Capture the cell that displays the provided text and extract its (x, y) central coordinate. 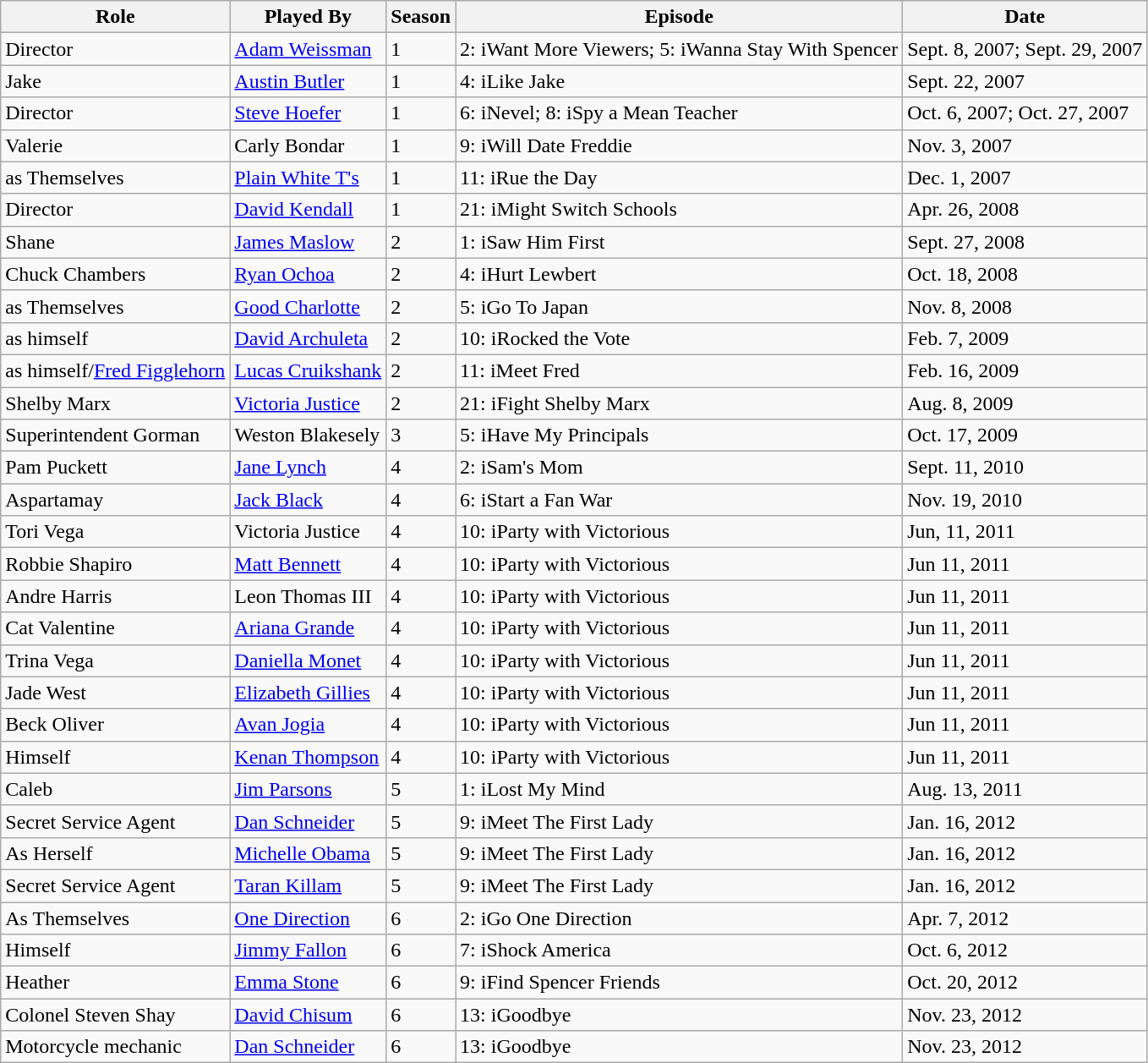
Jimmy Fallon (308, 951)
6: iNevel; 8: iSpy a Mean Teacher (680, 113)
6: iStart a Fan War (680, 500)
9: iWill Date Freddie (680, 145)
2: iSam's Mom (680, 468)
as himself/Fred Figglehorn (115, 370)
Jun, 11, 2011 (1025, 532)
Jim Parsons (308, 789)
5: iGo To Japan (680, 306)
Daniella Monet (308, 660)
David Archuleta (308, 338)
21: iFight Shelby Marx (680, 403)
Aug. 8, 2009 (1025, 403)
Ryan Ochoa (308, 274)
Superintendent Gorman (115, 436)
Leon Thomas III (308, 596)
Emma Stone (308, 983)
Date (1025, 17)
Sept. 22, 2007 (1025, 81)
Adam Weissman (308, 49)
Lucas Cruikshank (308, 370)
Trina Vega (115, 660)
1: iSaw Him First (680, 242)
Avan Jogia (308, 725)
Season (421, 17)
Nov. 3, 2007 (1025, 145)
Feb. 7, 2009 (1025, 338)
Heather (115, 983)
Cat Valentine (115, 628)
Elizabeth Gillies (308, 693)
Good Charlotte (308, 306)
9: iFind Spencer Friends (680, 983)
4: iLike Jake (680, 81)
Jane Lynch (308, 468)
As Themselves (115, 918)
Aug. 13, 2011 (1025, 789)
Motorcycle mechanic (115, 1047)
1: iLost My Mind (680, 789)
5: iHave My Principals (680, 436)
Sept. 27, 2008 (1025, 242)
3 (421, 436)
Nov. 8, 2008 (1025, 306)
7: iShock America (680, 951)
Austin Butler (308, 81)
Played By (308, 17)
Michelle Obama (308, 853)
2: iWant More Viewers; 5: iWanna Stay With Spencer (680, 49)
Oct. 20, 2012 (1025, 983)
Jake (115, 81)
Taran Killam (308, 885)
4: iHurt Lewbert (680, 274)
Role (115, 17)
Valerie (115, 145)
Oct. 6, 2012 (1025, 951)
James Maslow (308, 242)
Weston Blakesely (308, 436)
Colonel Steven Shay (115, 1015)
Ariana Grande (308, 628)
as himself (115, 338)
Dec. 1, 2007 (1025, 178)
Nov. 19, 2010 (1025, 500)
Shelby Marx (115, 403)
Matt Bennett (308, 564)
Andre Harris (115, 596)
Shane (115, 242)
Oct. 6, 2007; Oct. 27, 2007 (1025, 113)
Robbie Shapiro (115, 564)
10: iRocked the Vote (680, 338)
Sept. 8, 2007; Sept. 29, 2007 (1025, 49)
One Direction (308, 918)
Beck Oliver (115, 725)
Jade West (115, 693)
Chuck Chambers (115, 274)
Carly Bondar (308, 145)
Oct. 17, 2009 (1025, 436)
Plain White T's (308, 178)
Pam Puckett (115, 468)
Steve Hoefer (308, 113)
11: iRue the Day (680, 178)
Episode (680, 17)
Apr. 26, 2008 (1025, 210)
Aspartamay (115, 500)
David Kendall (308, 210)
21: iMight Switch Schools (680, 210)
Apr. 7, 2012 (1025, 918)
Jack Black (308, 500)
David Chisum (308, 1015)
11: iMeet Fred (680, 370)
Sept. 11, 2010 (1025, 468)
2: iGo One Direction (680, 918)
Oct. 18, 2008 (1025, 274)
Kenan Thompson (308, 757)
Caleb (115, 789)
Feb. 16, 2009 (1025, 370)
As Herself (115, 853)
Tori Vega (115, 532)
